Extract the (X, Y) coordinate from the center of the cell holding the provided text.  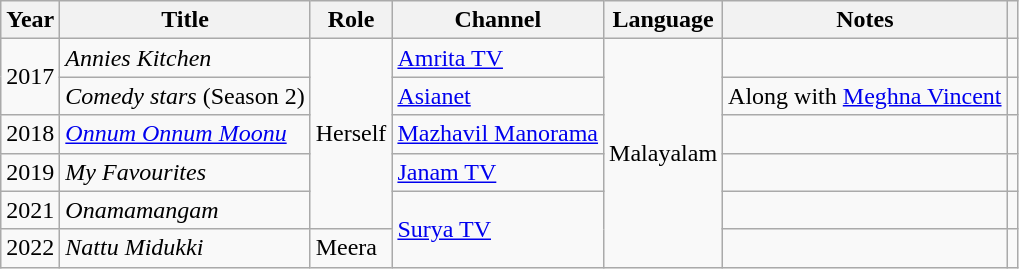
Role (351, 20)
Year (30, 20)
2019 (30, 172)
Janam TV (498, 172)
Annies Kitchen (185, 58)
Title (185, 20)
Along with Meghna Vincent (865, 96)
Comedy stars (Season 2) (185, 96)
Onnum Onnum Moonu (185, 134)
Nattu Midukki (185, 248)
Onamamangam (185, 210)
2018 (30, 134)
Surya TV (498, 229)
Notes (865, 20)
Malayalam (664, 153)
My Favourites (185, 172)
2021 (30, 210)
2017 (30, 77)
2022 (30, 248)
Meera (351, 248)
Language (664, 20)
Channel (498, 20)
Amrita TV (498, 58)
Herself (351, 134)
Mazhavil Manorama (498, 134)
Asianet (498, 96)
